Search for the cell housing the specified text and yield its [x, y] center coordinate. 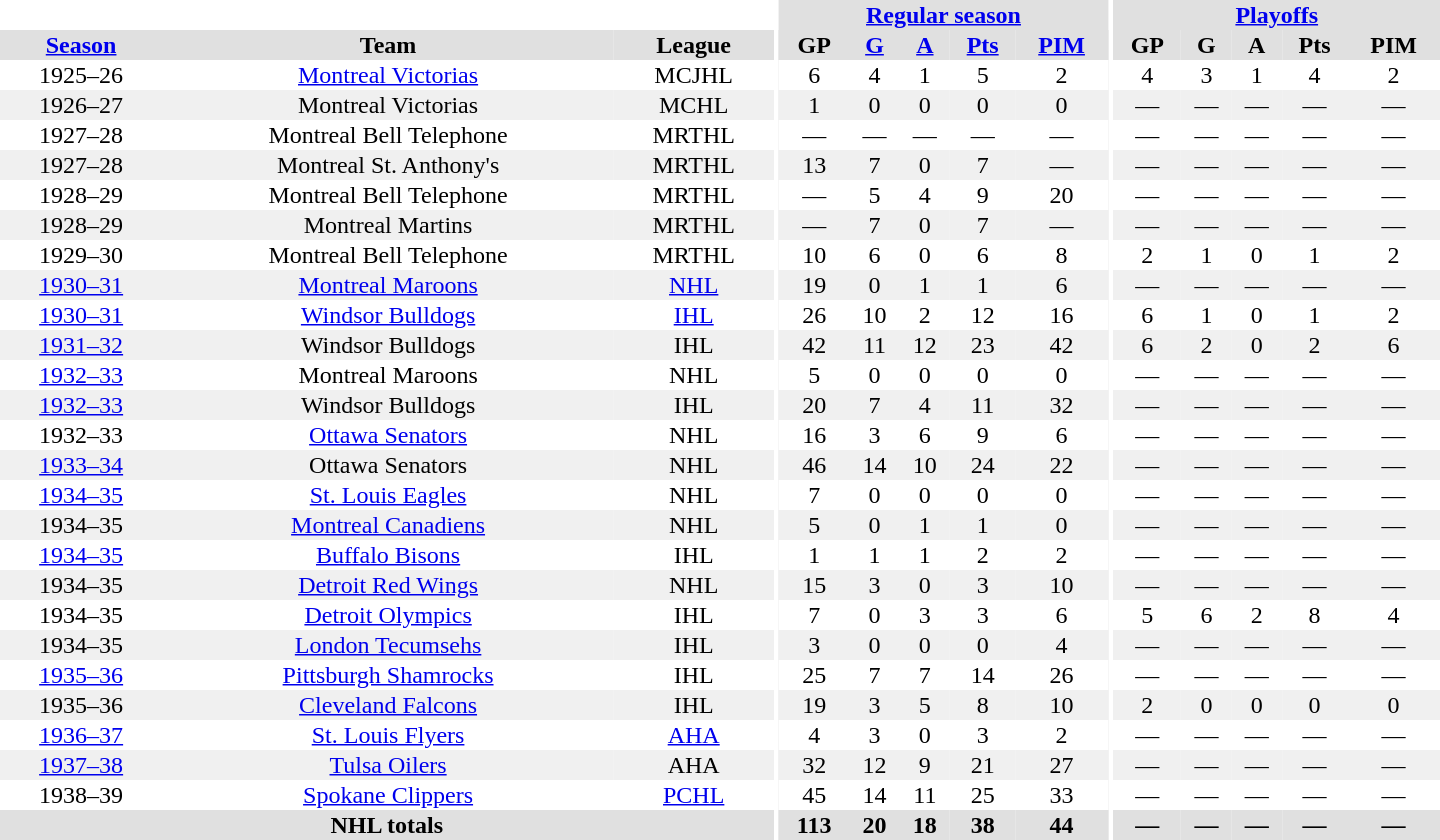
Tulsa Oilers [388, 765]
Spokane Clippers [388, 795]
Montreal Canadiens [388, 525]
1926–27 [81, 105]
NHL totals [386, 825]
MCHL [694, 105]
League [694, 45]
Montreal St. Anthony's [388, 165]
St. Louis Eagles [388, 495]
Regular season [944, 15]
Cleveland Falcons [388, 705]
Team [388, 45]
46 [814, 465]
1938–39 [81, 795]
1933–34 [81, 465]
1931–32 [81, 345]
38 [982, 825]
15 [814, 585]
Buffalo Bisons [388, 555]
Pittsburgh Shamrocks [388, 675]
21 [982, 765]
1925–26 [81, 75]
1936–37 [81, 735]
24 [982, 465]
Detroit Olympics [388, 615]
London Tecumsehs [388, 645]
Detroit Red Wings [388, 585]
St. Louis Flyers [388, 735]
PCHL [694, 795]
Montreal Martins [388, 225]
33 [1062, 795]
Season [81, 45]
1929–30 [81, 255]
27 [1062, 765]
45 [814, 795]
13 [814, 165]
44 [1062, 825]
1937–38 [81, 765]
Playoffs [1276, 15]
23 [982, 345]
MCJHL [694, 75]
18 [925, 825]
113 [814, 825]
22 [1062, 465]
